Determine the [X, Y] coordinate at the center of the cell enclosing the given text.  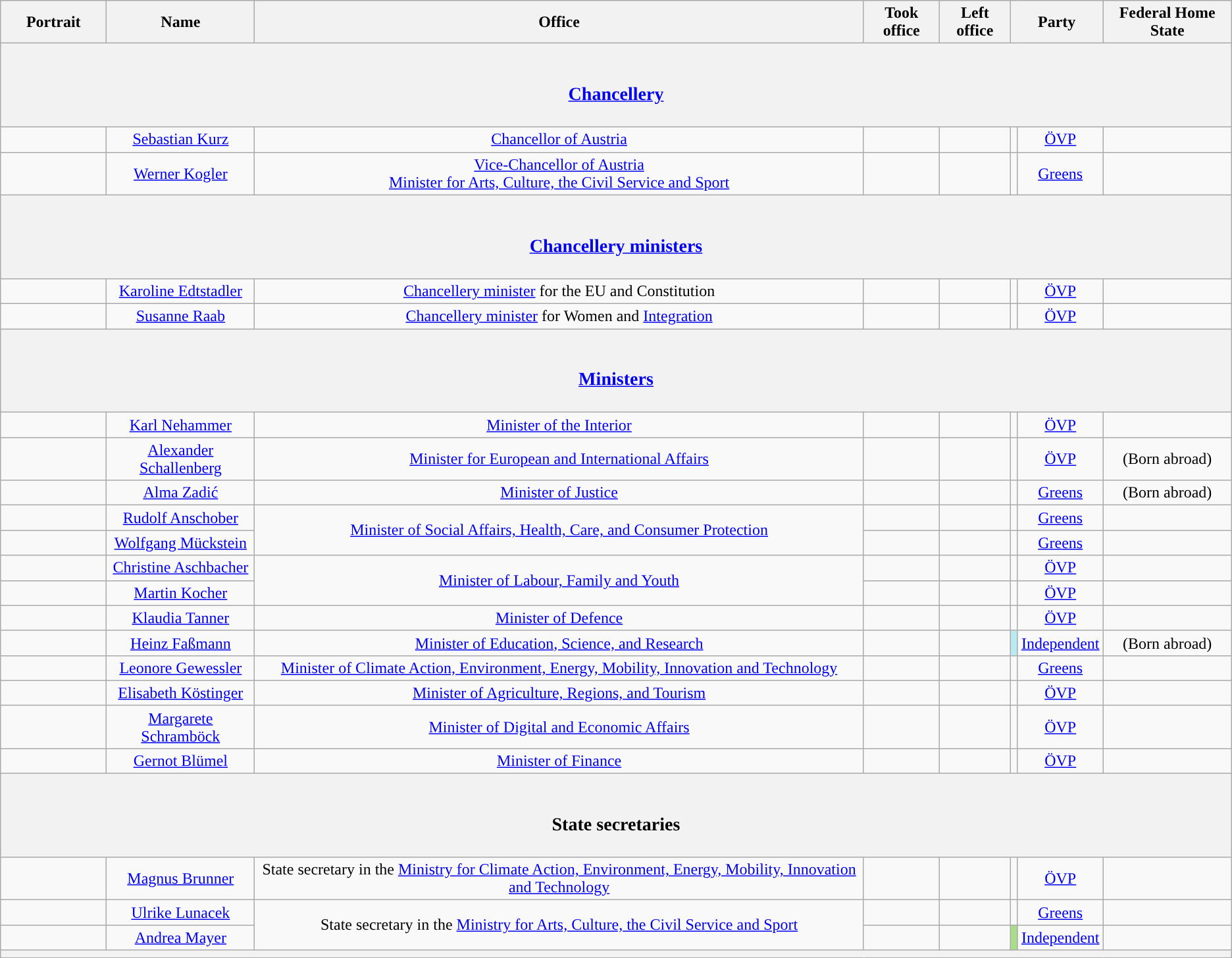
Federal Home State [1168, 22]
State secretary in the Ministry for Climate Action, Environment, Energy, Mobility, Innovation and Technology [559, 879]
Alexander Schallenberg [180, 459]
Minister of Labour, Family and Youth [559, 580]
Andrea Mayer [180, 938]
Portrait [54, 22]
Ulrike Lunacek [180, 913]
Martin Kocher [180, 593]
Chancellery minister for Women and Integration [559, 316]
Karoline Edtstadler [180, 291]
Minister of Education, Science, and Research [559, 643]
Rudolf Anschober [180, 518]
Minister of Justice [559, 493]
Left office [975, 22]
Werner Kogler [180, 174]
Name [180, 22]
Took office [902, 22]
Minister of Climate Action, Environment, Energy, Mobility, Innovation and Technology [559, 668]
Ministers [616, 371]
Party [1057, 22]
Leonore Gewessler [180, 668]
Elisabeth Köstinger [180, 693]
Minister of Social Affairs, Health, Care, and Consumer Protection [559, 530]
Gernot Blümel [180, 761]
Chancellery [616, 86]
Minister of the Interior [559, 425]
Chancellery minister for the EU and Constitution [559, 291]
Wolfgang Mückstein [180, 543]
Susanne Raab [180, 316]
Margarete Schramböck [180, 726]
Heinz Faßmann [180, 643]
Klaudia Tanner [180, 618]
Minister of Agriculture, Regions, and Tourism [559, 693]
Vice-Chancellor of AustriaMinister for Arts, Culture, the Civil Service and Sport [559, 174]
State secretary in the Ministry for Arts, Culture, the Civil Service and Sport [559, 925]
Minister for European and International Affairs [559, 459]
Chancellor of Austria [559, 139]
Minister of Finance [559, 761]
Karl Nehammer [180, 425]
Alma Zadić [180, 493]
Minister of Defence [559, 618]
Magnus Brunner [180, 879]
Minister of Digital and Economic Affairs [559, 726]
State secretaries [616, 816]
Office [559, 22]
Christine Aschbacher [180, 568]
Chancellery ministers [616, 237]
Sebastian Kurz [180, 139]
